Scan for the cell matching the given text and deliver its (X, Y) coordinate at center. 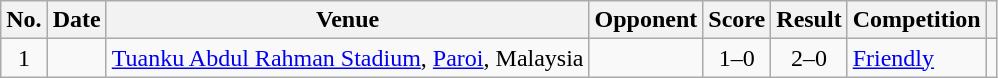
Date (76, 20)
Score (737, 20)
2–0 (809, 58)
1–0 (737, 58)
Competition (916, 20)
No. (24, 20)
Tuanku Abdul Rahman Stadium, Paroi, Malaysia (348, 58)
Friendly (916, 58)
Venue (348, 20)
1 (24, 58)
Result (809, 20)
Opponent (646, 20)
